Pinpoint the cell where the given text exists, returning its [x, y] midpoint coordinate. 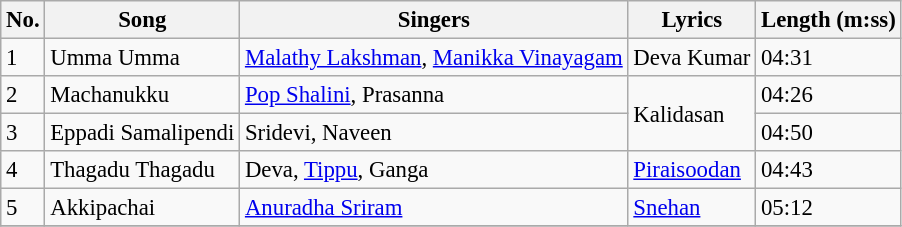
Umma Umma [142, 58]
5 [23, 208]
04:31 [828, 58]
Thagadu Thagadu [142, 170]
1 [23, 58]
Eppadi Samalipendi [142, 133]
Deva, Tippu, Ganga [434, 170]
05:12 [828, 208]
3 [23, 133]
Pop Shalini, Prasanna [434, 95]
Snehan [692, 208]
04:26 [828, 95]
04:50 [828, 133]
Akkipachai [142, 208]
Song [142, 20]
Lyrics [692, 20]
No. [23, 20]
Machanukku [142, 95]
Sridevi, Naveen [434, 133]
04:43 [828, 170]
Singers [434, 20]
Deva Kumar [692, 58]
Length (m:ss) [828, 20]
Kalidasan [692, 114]
2 [23, 95]
Malathy Lakshman, Manikka Vinayagam [434, 58]
4 [23, 170]
Anuradha Sriram [434, 208]
Piraisoodan [692, 170]
